Scan for the cell matching the given text and deliver its (x, y) coordinate at center. 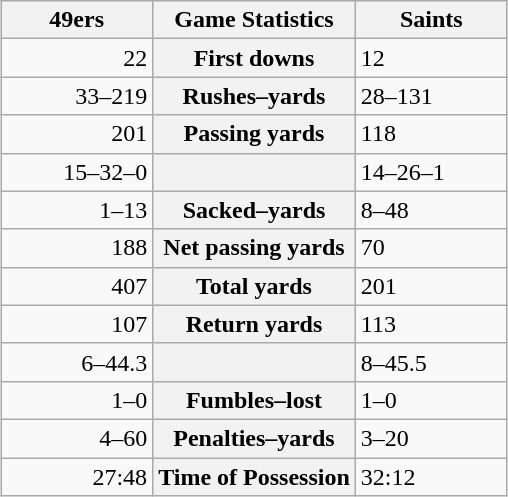
107 (77, 324)
118 (431, 134)
First downs (254, 58)
15–32–0 (77, 172)
Sacked–yards (254, 210)
1–13 (77, 210)
Passing yards (254, 134)
4–60 (77, 438)
14–26–1 (431, 172)
Total yards (254, 286)
22 (77, 58)
6–44.3 (77, 362)
Time of Possession (254, 477)
3–20 (431, 438)
113 (431, 324)
28–131 (431, 96)
Return yards (254, 324)
Saints (431, 20)
188 (77, 248)
407 (77, 286)
12 (431, 58)
Game Statistics (254, 20)
8–48 (431, 210)
Rushes–yards (254, 96)
33–219 (77, 96)
Fumbles–lost (254, 400)
Penalties–yards (254, 438)
49ers (77, 20)
32:12 (431, 477)
70 (431, 248)
27:48 (77, 477)
Net passing yards (254, 248)
8–45.5 (431, 362)
